Search for the cell housing the specified text and yield its (x, y) center coordinate. 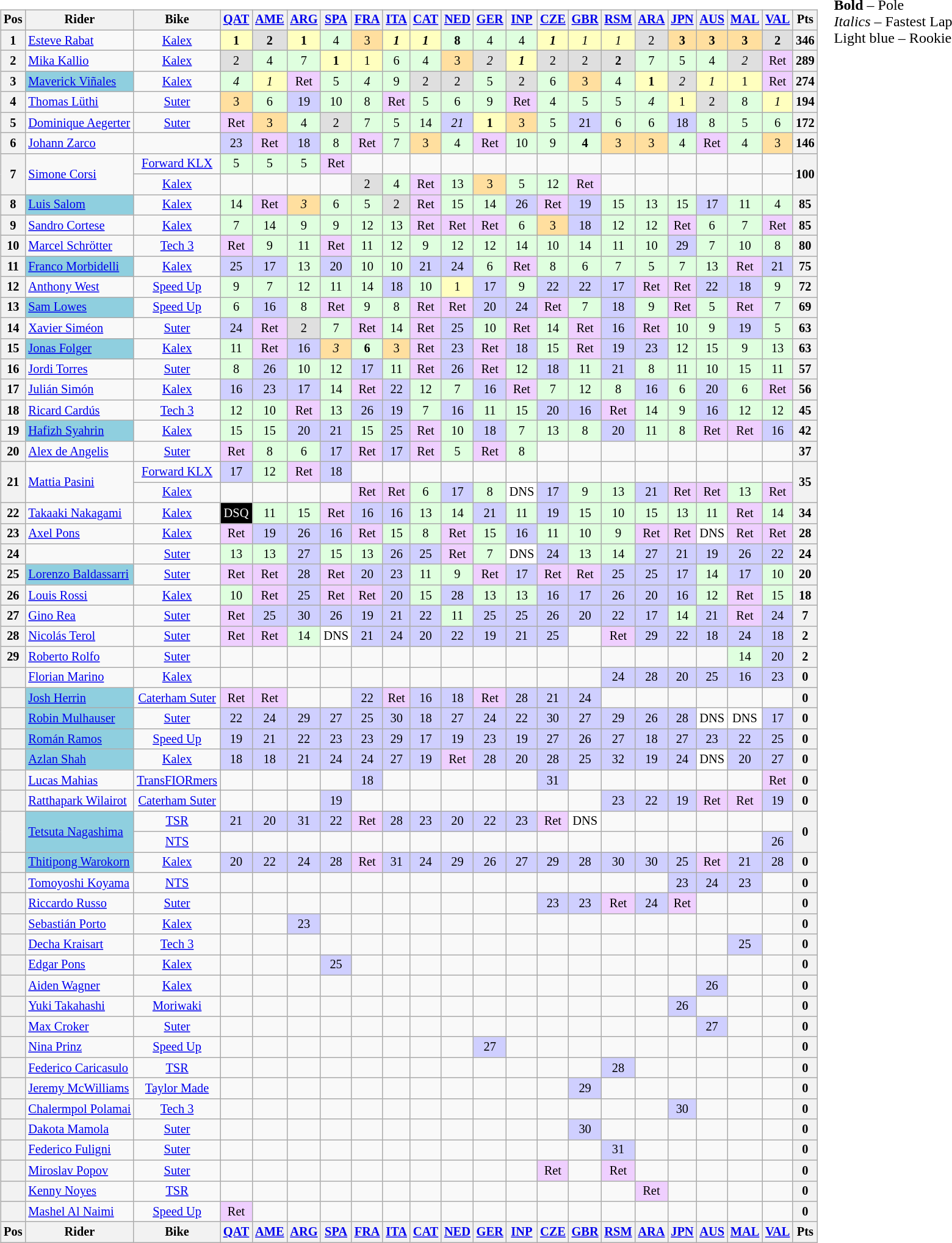
Ratthapark Wilairot (79, 801)
Hafizh Syahrin (79, 431)
Nina Prinz (79, 1047)
Yuki Takahashi (79, 1006)
45 (805, 410)
Kenny Noyes (79, 1191)
Julián Simón (79, 390)
274 (805, 82)
Sebastián Porto (79, 924)
Jeremy McWilliams (79, 1089)
Miroslav Popov (79, 1170)
Jonas Folger (79, 349)
Esteve Rabat (79, 40)
56 (805, 390)
289 (805, 61)
69 (805, 308)
Taylor Made (177, 1089)
Roberto Rolfo (79, 657)
Chalermpol Polamai (79, 1109)
Johann Zarco (79, 143)
Ricard Cardús (79, 410)
Thomas Lüthi (79, 102)
100 (805, 173)
Gino Rea (79, 616)
Anthony West (79, 287)
Xavier Siméon (79, 328)
Axel Pons (79, 534)
194 (805, 102)
Marcel Schrötter (79, 246)
Thitipong Warokorn (79, 863)
Edgar Pons (79, 965)
Dominique Aegerter (79, 123)
Dakota Mamola (79, 1129)
Federico Caricasulo (79, 1068)
Aiden Wagner (79, 985)
Federico Fuligni (79, 1150)
57 (805, 369)
Mika Kallio (79, 61)
72 (805, 287)
Tomoyoshi Koyama (79, 883)
Azlan Shah (79, 759)
Decha Kraisart (79, 944)
Moriwaki (177, 1006)
32 (619, 759)
Tetsuta Nagashima (79, 832)
Alex de Angelis (79, 451)
Sam Lowes (79, 308)
Mattia Pasini (79, 482)
Nicolás Terol (79, 636)
Mashel Al Naimi (79, 1212)
Louis Rossi (79, 595)
Franco Morbidelli (79, 267)
Lucas Mahias (79, 780)
35 (805, 482)
37 (805, 451)
42 (805, 431)
Jordi Torres (79, 369)
Josh Herrin (79, 698)
Maverick Viñales (79, 82)
Lorenzo Baldassarri (79, 574)
75 (805, 267)
Florian Marino (79, 678)
172 (805, 123)
Román Ramos (79, 739)
Luis Salom (79, 205)
Riccardo Russo (79, 904)
Takaaki Nakagami (79, 513)
Sandro Cortese (79, 225)
TransFIORmers (177, 780)
DSQ (236, 513)
Robin Mulhauser (79, 719)
80 (805, 246)
346 (805, 40)
Simone Corsi (79, 173)
146 (805, 143)
34 (805, 513)
Max Croker (79, 1027)
